Determine the (x, y) coordinate at the center of the cell enclosing the given text.  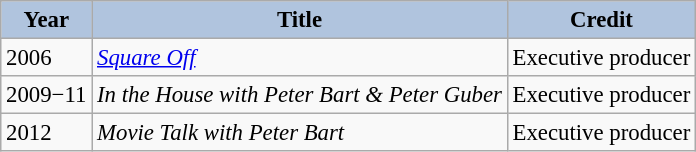
2006 (46, 58)
2009−11 (46, 95)
Square Off (300, 58)
In the House with Peter Bart & Peter Guber (300, 95)
Movie Talk with Peter Bart (300, 133)
2012 (46, 133)
Credit (601, 20)
Title (300, 20)
Year (46, 20)
